Scan for the cell matching the given text and deliver its (x, y) coordinate at center. 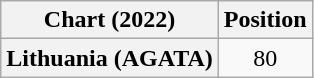
Chart (2022) (110, 20)
80 (265, 58)
Position (265, 20)
Lithuania (AGATA) (110, 58)
